Output the (x, y) coordinate of the center of the cell containing the given text.  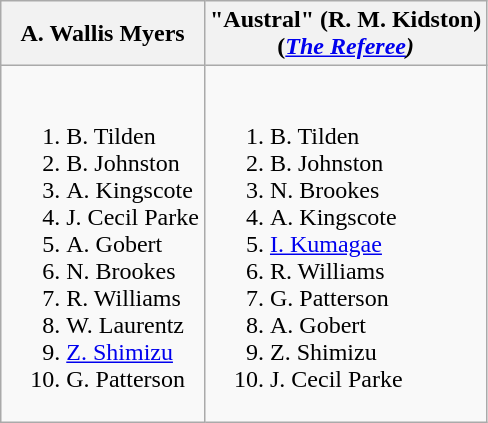
"Austral" (R. M. Kidston)(The Referee) (345, 34)
B. Tilden B. Johnston A. Kingscote J. Cecil Parke A. Gobert N. Brookes R. Williams W. Laurentz Z. Shimizu G. Patterson (103, 244)
A. Wallis Myers (103, 34)
B. Tilden B. Johnston N. Brookes A. Kingscote I. Kumagae R. Williams G. Patterson A. Gobert Z. Shimizu J. Cecil Parke (345, 244)
